Find where the given text appears and provide that cell's center as [x, y] coordinate. 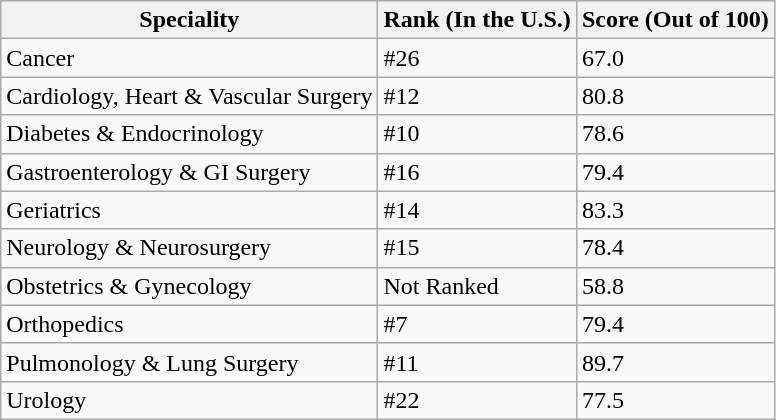
#15 [477, 248]
Neurology & Neurosurgery [190, 248]
Obstetrics & Gynecology [190, 286]
#26 [477, 58]
Cancer [190, 58]
#14 [477, 210]
#12 [477, 96]
77.5 [675, 400]
Orthopedics [190, 324]
Cardiology, Heart & Vascular Surgery [190, 96]
Speciality [190, 20]
89.7 [675, 362]
67.0 [675, 58]
Rank (In the U.S.) [477, 20]
#22 [477, 400]
78.6 [675, 134]
Pulmonology & Lung Surgery [190, 362]
#11 [477, 362]
#16 [477, 172]
78.4 [675, 248]
Urology [190, 400]
83.3 [675, 210]
Not Ranked [477, 286]
Geriatrics [190, 210]
Diabetes & Endocrinology [190, 134]
#10 [477, 134]
Score (Out of 100) [675, 20]
58.8 [675, 286]
Gastroenterology & GI Surgery [190, 172]
80.8 [675, 96]
#7 [477, 324]
